Identify which cell holds the provided text, then report its (x, y) central coordinate. 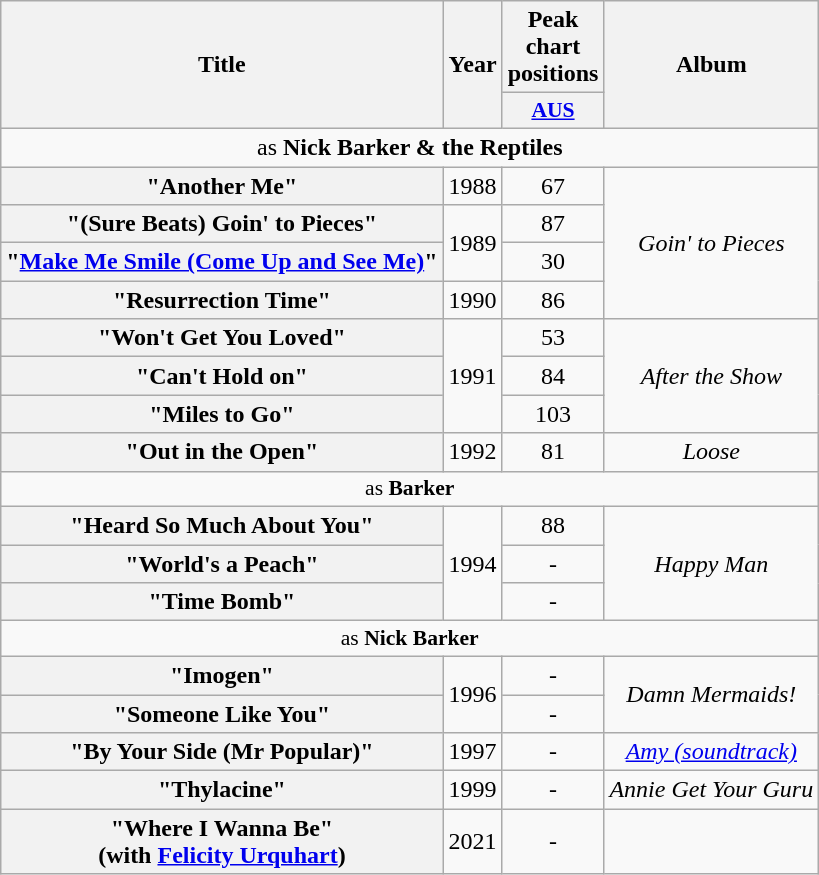
Annie Get Your Guru (712, 790)
Title (222, 65)
"Make Me Smile (Come Up and See Me)" (222, 262)
87 (553, 224)
"World's a Peach" (222, 564)
"Resurrection Time" (222, 300)
as Nick Barker & the Reptiles (410, 147)
"Another Me" (222, 185)
1992 (472, 452)
84 (553, 376)
1994 (472, 564)
1988 (472, 185)
"Imogen" (222, 675)
Loose (712, 452)
88 (553, 526)
"Won't Get You Loved" (222, 338)
1999 (472, 790)
"Someone Like You" (222, 713)
as Nick Barker (410, 639)
Album (712, 65)
53 (553, 338)
Goin' to Pieces (712, 242)
"Heard So Much About You" (222, 526)
1989 (472, 243)
1997 (472, 752)
"Can't Hold on" (222, 376)
"Miles to Go" (222, 414)
1991 (472, 376)
Peak chart positions (553, 47)
"Where I Wanna Be" (with Felicity Urquhart) (222, 842)
"Thylacine" (222, 790)
Damn Mermaids! (712, 694)
2021 (472, 842)
AUS (553, 111)
67 (553, 185)
Amy (soundtrack) (712, 752)
30 (553, 262)
"Out in the Open" (222, 452)
81 (553, 452)
"Time Bomb" (222, 602)
"By Your Side (Mr Popular)" (222, 752)
After the Show (712, 376)
1996 (472, 694)
as Barker (410, 489)
103 (553, 414)
"(Sure Beats) Goin' to Pieces" (222, 224)
1990 (472, 300)
Happy Man (712, 564)
Year (472, 65)
86 (553, 300)
